Identify which cell holds the provided text, then report its [x, y] central coordinate. 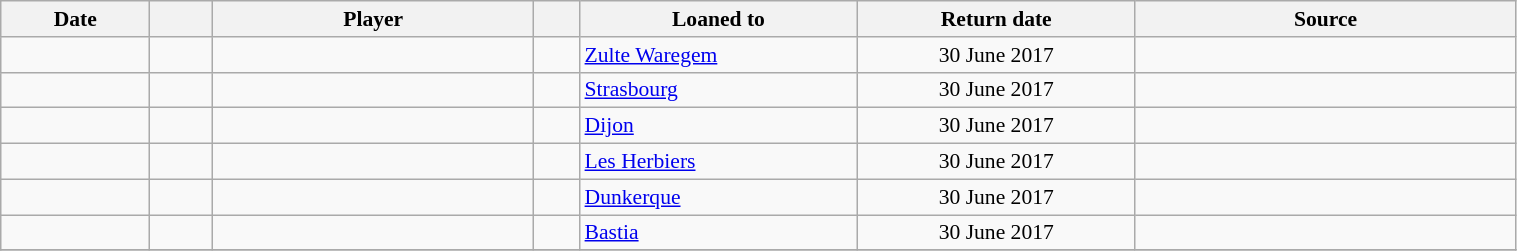
Dijon [719, 126]
Strasbourg [719, 90]
Player [374, 19]
Source [1326, 19]
Les Herbiers [719, 162]
Loaned to [719, 19]
Return date [996, 19]
Zulte Waregem [719, 55]
Date [76, 19]
Dunkerque [719, 197]
Bastia [719, 233]
